For the text-containing cell, return its midpoint in (X, Y) coordinate format. 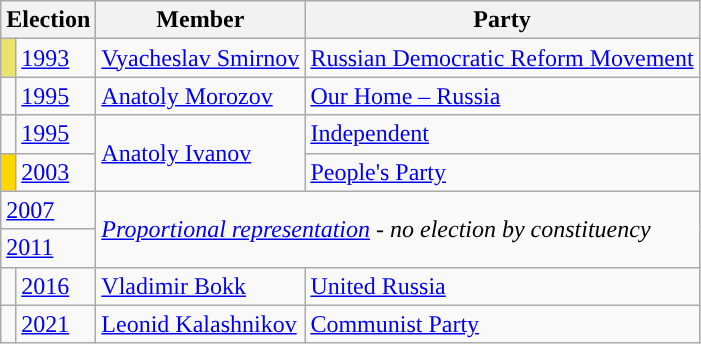
United Russia (502, 286)
Independent (502, 134)
2007 (48, 210)
2003 (56, 172)
1993 (56, 58)
Member (200, 20)
People's Party (502, 172)
Anatoly Ivanov (200, 153)
Party (502, 20)
Anatoly Morozov (200, 96)
2011 (48, 248)
Communist Party (502, 324)
Our Home – Russia (502, 96)
Proportional representation - no election by constituency (398, 229)
Vyacheslav Smirnov (200, 58)
Leonid Kalashnikov (200, 324)
2021 (56, 324)
Russian Democratic Reform Movement (502, 58)
Election (48, 20)
2016 (56, 286)
Vladimir Bokk (200, 286)
